Scan for the cell matching the given text and deliver its (x, y) coordinate at center. 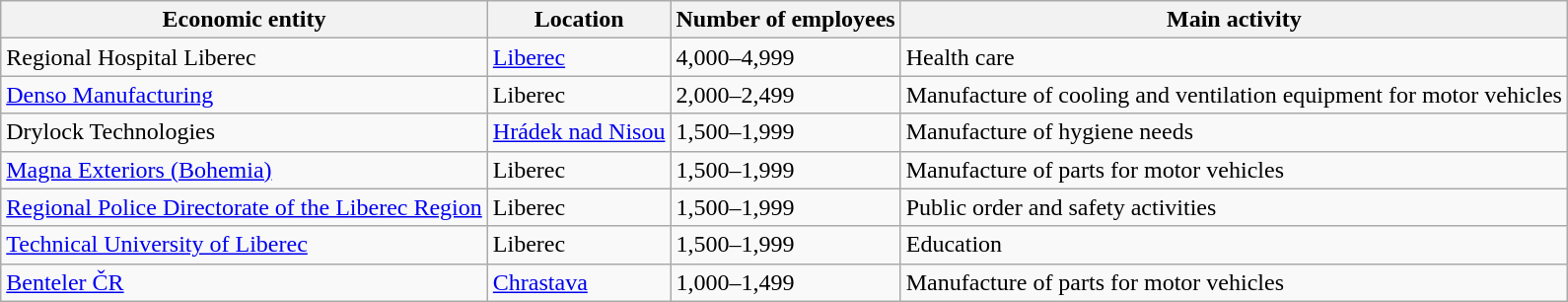
4,000–4,999 (785, 57)
Manufacture of hygiene needs (1234, 132)
Manufacture of cooling and ventilation equipment for motor vehicles (1234, 95)
Benteler ČR (245, 282)
1,000–1,499 (785, 282)
Education (1234, 245)
Technical University of Liberec (245, 245)
Main activity (1234, 20)
Denso Manufacturing (245, 95)
Magna Exteriors (Bohemia) (245, 170)
Hrádek nad Nisou (579, 132)
Regional Police Directorate of the Liberec Region (245, 207)
Public order and safety activities (1234, 207)
Location (579, 20)
Health care (1234, 57)
2,000–2,499 (785, 95)
Number of employees (785, 20)
Regional Hospital Liberec (245, 57)
Drylock Technologies (245, 132)
Chrastava (579, 282)
Economic entity (245, 20)
